Output the [x, y] coordinate of the center of the cell containing the given text.  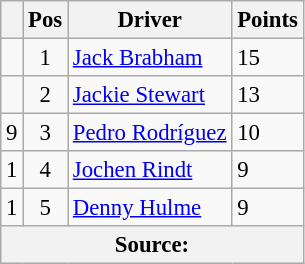
Pos [46, 20]
Denny Hulme [150, 208]
Source: [152, 245]
Points [268, 20]
10 [268, 133]
15 [268, 58]
4 [46, 170]
Jackie Stewart [150, 95]
Jack Brabham [150, 58]
Driver [150, 20]
Jochen Rindt [150, 170]
5 [46, 208]
3 [46, 133]
2 [46, 95]
13 [268, 95]
Pedro Rodríguez [150, 133]
